Output the (x, y) coordinate of the center of the cell containing the given text.  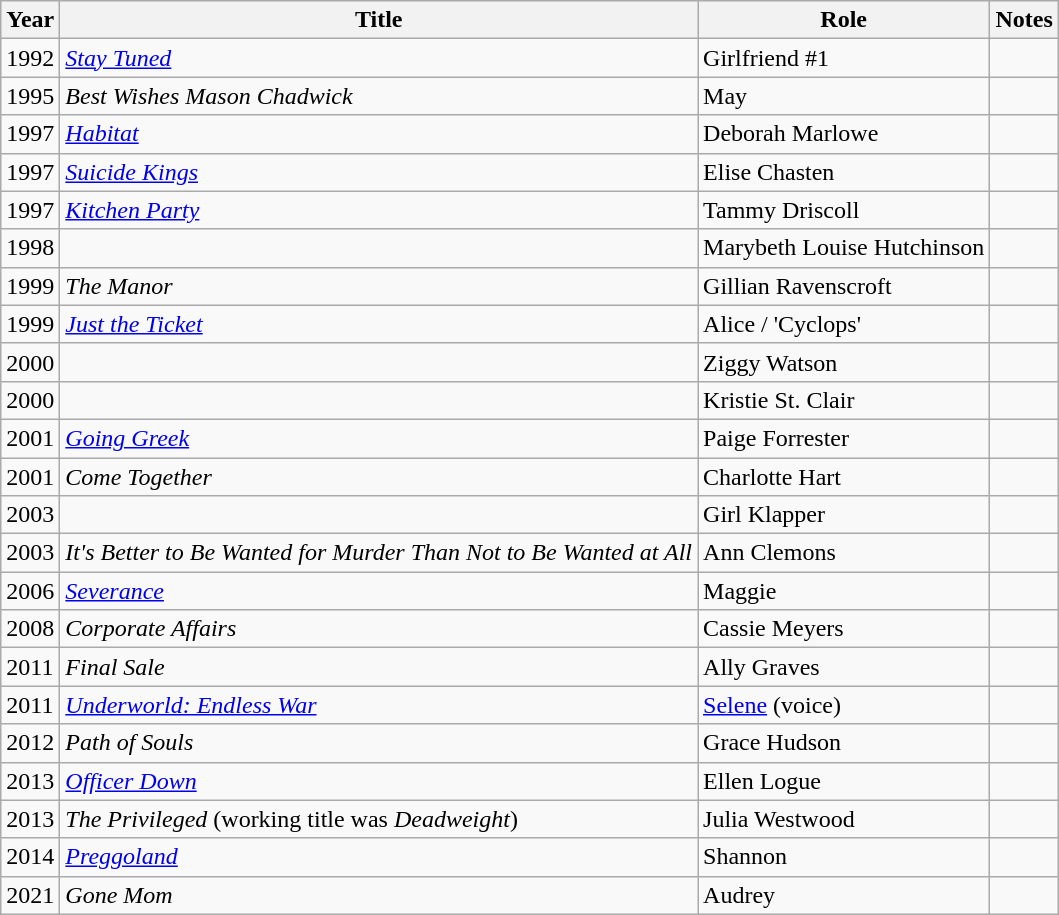
Gone Mom (379, 895)
Officer Down (379, 781)
Come Together (379, 477)
Underworld: Endless War (379, 705)
1995 (30, 96)
Kristie St. Clair (844, 400)
2014 (30, 857)
Kitchen Party (379, 210)
Charlotte Hart (844, 477)
1998 (30, 248)
Marybeth Louise Hutchinson (844, 248)
Path of Souls (379, 743)
Alice / 'Cyclops' (844, 324)
Final Sale (379, 667)
Deborah Marlowe (844, 134)
Julia Westwood (844, 819)
Habitat (379, 134)
Ziggy Watson (844, 362)
2006 (30, 591)
Elise Chasten (844, 172)
Best Wishes Mason Chadwick (379, 96)
Title (379, 20)
1992 (30, 58)
Role (844, 20)
Maggie (844, 591)
Year (30, 20)
It's Better to Be Wanted for Murder Than Not to Be Wanted at All (379, 553)
2008 (30, 629)
Severance (379, 591)
2021 (30, 895)
Suicide Kings (379, 172)
Grace Hudson (844, 743)
Preggoland (379, 857)
The Privileged (working title was Deadweight) (379, 819)
Girl Klapper (844, 515)
Gillian Ravenscroft (844, 286)
2012 (30, 743)
Corporate Affairs (379, 629)
Tammy Driscoll (844, 210)
Going Greek (379, 438)
Audrey (844, 895)
Just the Ticket (379, 324)
Ellen Logue (844, 781)
Ann Clemons (844, 553)
May (844, 96)
Ally Graves (844, 667)
Stay Tuned (379, 58)
Notes (1024, 20)
Shannon (844, 857)
Cassie Meyers (844, 629)
Selene (voice) (844, 705)
The Manor (379, 286)
Girlfriend #1 (844, 58)
Paige Forrester (844, 438)
